Determine the [X, Y] coordinate at the center of the cell enclosing the given text.  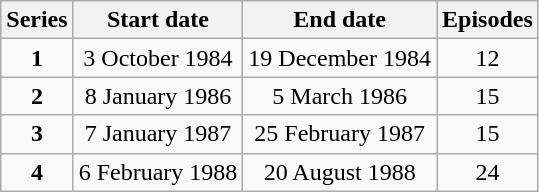
Episodes [487, 20]
3 [37, 134]
Series [37, 20]
19 December 1984 [340, 58]
4 [37, 172]
6 February 1988 [158, 172]
End date [340, 20]
8 January 1986 [158, 96]
25 February 1987 [340, 134]
7 January 1987 [158, 134]
1 [37, 58]
24 [487, 172]
2 [37, 96]
20 August 1988 [340, 172]
3 October 1984 [158, 58]
5 March 1986 [340, 96]
Start date [158, 20]
12 [487, 58]
